Search for the cell housing the specified text and yield its (x, y) center coordinate. 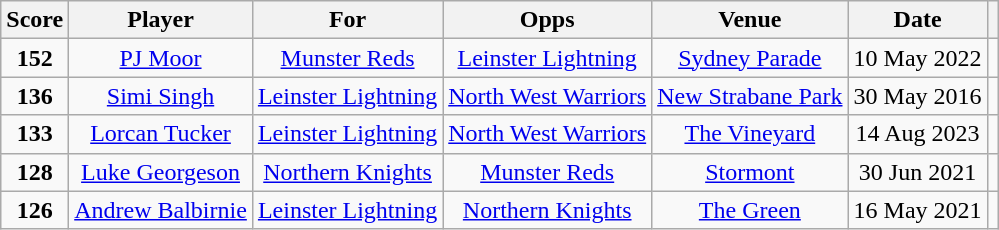
Andrew Balbirnie (161, 210)
133 (35, 134)
Score (35, 20)
16 May 2021 (918, 210)
PJ Moor (161, 58)
14 Aug 2023 (918, 134)
136 (35, 96)
The Green (750, 210)
New Strabane Park (750, 96)
128 (35, 172)
Luke Georgeson (161, 172)
126 (35, 210)
152 (35, 58)
Player (161, 20)
10 May 2022 (918, 58)
Opps (548, 20)
Lorcan Tucker (161, 134)
The Vineyard (750, 134)
30 Jun 2021 (918, 172)
Stormont (750, 172)
Date (918, 20)
30 May 2016 (918, 96)
Sydney Parade (750, 58)
For (347, 20)
Venue (750, 20)
Simi Singh (161, 96)
